Capture the cell that displays the provided text and extract its (x, y) central coordinate. 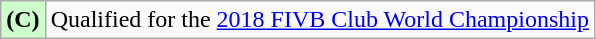
(C) (23, 20)
Qualified for the 2018 FIVB Club World Championship (320, 20)
